Provide the (x, y) coordinate of the cell's center where the given text is located.  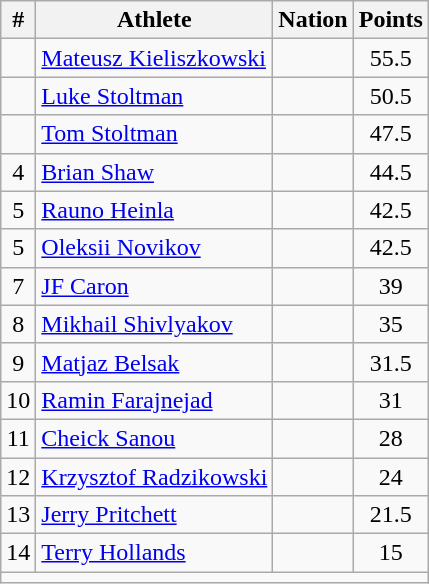
4 (18, 172)
JF Caron (154, 286)
Oleksii Novikov (154, 248)
Luke Stoltman (154, 96)
Brian Shaw (154, 172)
12 (18, 477)
10 (18, 400)
Athlete (154, 20)
44.5 (390, 172)
Terry Hollands (154, 553)
14 (18, 553)
Mikhail Shivlyakov (154, 324)
11 (18, 438)
Mateusz Kieliszkowski (154, 58)
Jerry Pritchett (154, 515)
31 (390, 400)
21.5 (390, 515)
50.5 (390, 96)
15 (390, 553)
Matjaz Belsak (154, 362)
7 (18, 286)
31.5 (390, 362)
Ramin Farajnejad (154, 400)
28 (390, 438)
47.5 (390, 134)
8 (18, 324)
35 (390, 324)
Tom Stoltman (154, 134)
Krzysztof Radzikowski (154, 477)
9 (18, 362)
Cheick Sanou (154, 438)
# (18, 20)
Rauno Heinla (154, 210)
Nation (313, 20)
13 (18, 515)
Points (390, 20)
55.5 (390, 58)
39 (390, 286)
24 (390, 477)
